From the cell containing the given text, extract its center point as (x, y) coordinate. 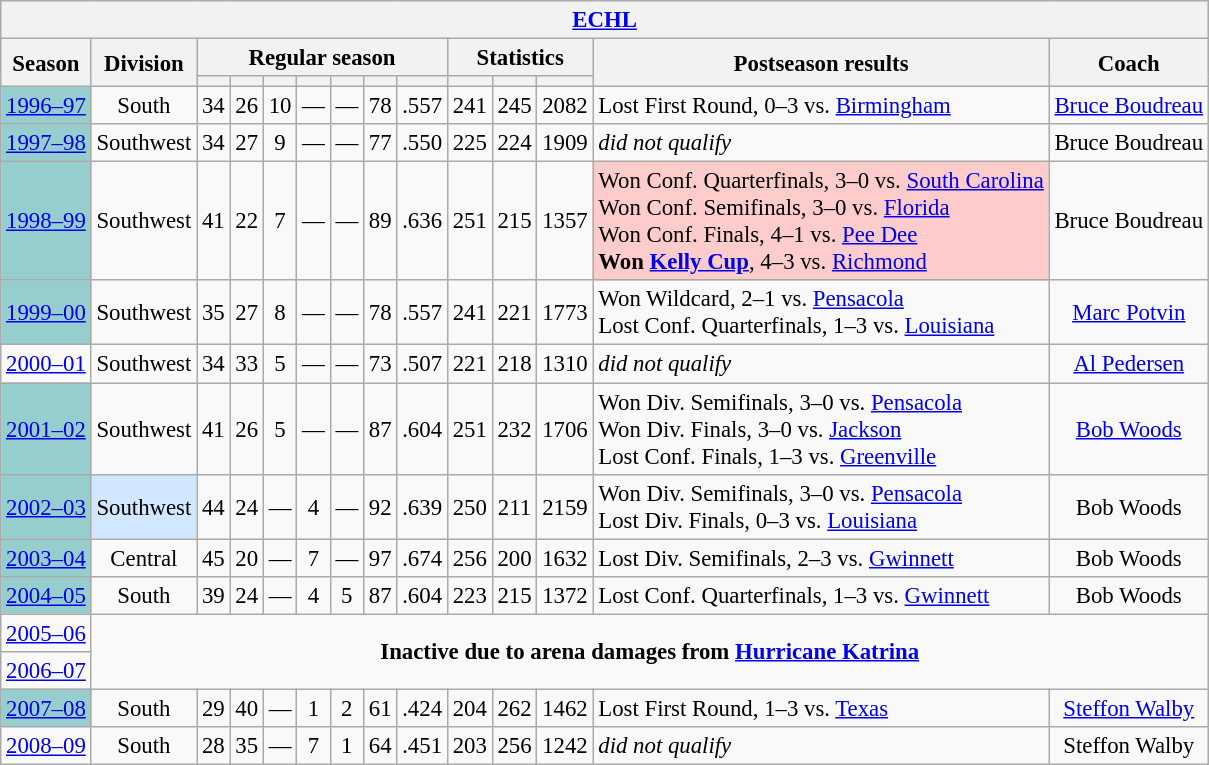
.451 (422, 746)
1242 (565, 746)
.507 (422, 364)
20 (246, 558)
Postseason results (821, 63)
Al Pedersen (1128, 364)
250 (470, 506)
Division (144, 63)
262 (514, 708)
2003–04 (46, 558)
97 (380, 558)
Won Wildcard, 2–1 vs. PensacolaLost Conf. Quarterfinals, 1–3 vs. Louisiana (821, 312)
Inactive due to arena damages from Hurricane Katrina (650, 652)
39 (214, 595)
211 (514, 506)
77 (380, 143)
2159 (565, 506)
Lost Div. Semifinals, 2–3 vs. Gwinnett (821, 558)
2000–01 (46, 364)
1773 (565, 312)
2008–09 (46, 746)
2 (346, 708)
.550 (422, 143)
Won Div. Semifinals, 3–0 vs. PensacolaLost Div. Finals, 0–3 vs. Louisiana (821, 506)
2082 (565, 106)
89 (380, 222)
Won Conf. Quarterfinals, 3–0 vs. South CarolinaWon Conf. Semifinals, 3–0 vs. FloridaWon Conf. Finals, 4–1 vs. Pee DeeWon Kelly Cup, 4–3 vs. Richmond (821, 222)
Won Div. Semifinals, 3–0 vs. PensacolaWon Div. Finals, 3–0 vs. JacksonLost Conf. Finals, 1–3 vs. Greenville (821, 429)
Lost First Round, 0–3 vs. Birmingham (821, 106)
9 (280, 143)
73 (380, 364)
2002–03 (46, 506)
200 (514, 558)
203 (470, 746)
8 (280, 312)
33 (246, 364)
.639 (422, 506)
.636 (422, 222)
Season (46, 63)
29 (214, 708)
1997–98 (46, 143)
10 (280, 106)
ECHL (605, 20)
45 (214, 558)
Marc Potvin (1128, 312)
Regular season (322, 58)
1999–00 (46, 312)
.424 (422, 708)
1372 (565, 595)
2004–05 (46, 595)
2001–02 (46, 429)
245 (514, 106)
Coach (1128, 63)
40 (246, 708)
204 (470, 708)
1998–99 (46, 222)
.674 (422, 558)
1909 (565, 143)
1632 (565, 558)
64 (380, 746)
2005–06 (46, 633)
Lost Conf. Quarterfinals, 1–3 vs. Gwinnett (821, 595)
28 (214, 746)
1462 (565, 708)
223 (470, 595)
61 (380, 708)
Central (144, 558)
Lost First Round, 1–3 vs. Texas (821, 708)
1706 (565, 429)
2007–08 (46, 708)
44 (214, 506)
2006–07 (46, 671)
224 (514, 143)
218 (514, 364)
1310 (565, 364)
22 (246, 222)
1357 (565, 222)
Statistics (520, 58)
232 (514, 429)
92 (380, 506)
225 (470, 143)
1996–97 (46, 106)
